Detect which cell encompasses the target text, then output its [X, Y] center coordinate. 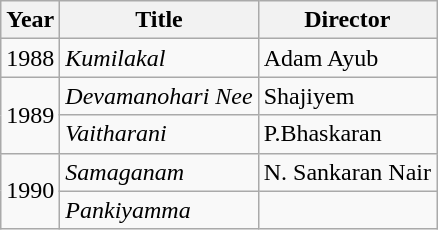
Devamanohari Nee [159, 96]
Pankiyamma [159, 210]
N. Sankaran Nair [347, 172]
Year [30, 20]
Shajiyem [347, 96]
1990 [30, 191]
Adam Ayub [347, 58]
P.Bhaskaran [347, 134]
Kumilakal [159, 58]
Director [347, 20]
Samaganam [159, 172]
1988 [30, 58]
Vaitharani [159, 134]
Title [159, 20]
1989 [30, 115]
